Search for the cell housing the specified text and yield its [x, y] center coordinate. 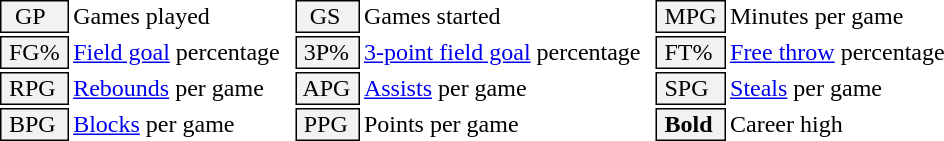
PPG [328, 124]
GS [328, 16]
3-point field goal percentage [507, 52]
MPG [691, 16]
Games started [507, 16]
FG% [34, 52]
Field goal percentage [182, 52]
Points per game [507, 124]
Rebounds per game [182, 88]
Blocks per game [182, 124]
Bold [691, 124]
BPG [34, 124]
GP [34, 16]
SPG [691, 88]
Assists per game [507, 88]
FT% [691, 52]
APG [328, 88]
Games played [182, 16]
RPG [34, 88]
3P% [328, 52]
